Locate the cell with the specified text and output its (X, Y) center coordinate. 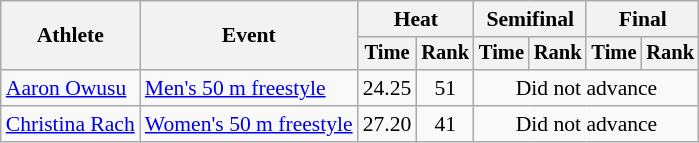
Event (249, 36)
Christina Rach (70, 124)
24.25 (388, 88)
Aaron Owusu (70, 88)
Semifinal (530, 19)
Final (642, 19)
27.20 (388, 124)
Men's 50 m freestyle (249, 88)
51 (445, 88)
41 (445, 124)
Heat (416, 19)
Athlete (70, 36)
Women's 50 m freestyle (249, 124)
